Locate the cell with the specified text and output its [x, y] center coordinate. 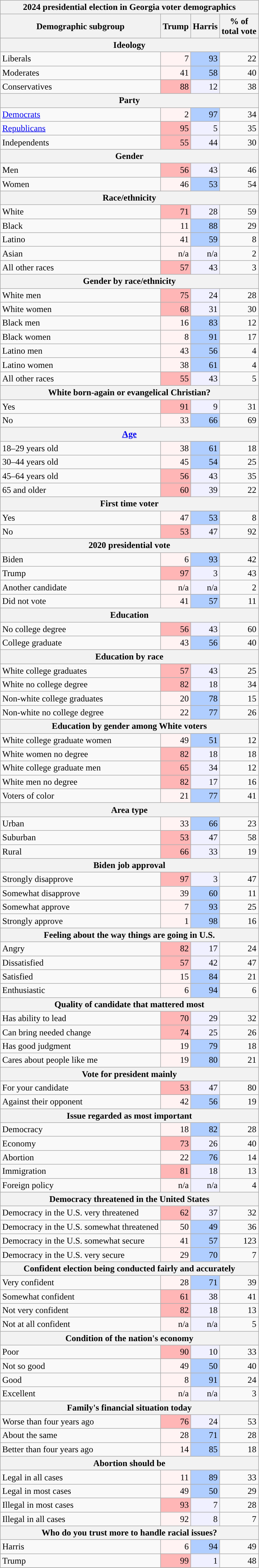
Abortion should be [129, 1463]
Somewhat approve [81, 907]
2024 presidential election in Georgia voter demographics [129, 7]
White college graduate men [81, 768]
Enthusiastic [81, 990]
Legal in all cases [81, 1477]
Ideology [129, 45]
30–44 years old [81, 462]
Illegal in all cases [81, 1519]
Men [81, 170]
Black women [81, 337]
Non-white college graduates [81, 699]
Good [81, 1380]
85 [205, 1449]
45–64 years old [81, 476]
69 [239, 420]
Latino [81, 240]
Against their opponent [81, 1102]
White women [81, 309]
Biden [81, 559]
White men no degree [81, 782]
74 [176, 1032]
Issue regarded as most important [129, 1116]
81 [176, 1171]
First time voter [129, 504]
College graduate [81, 643]
Somewhat disapprove [81, 893]
45 [176, 462]
78 [205, 699]
Democracy in the U.S. somewhat threatened [81, 1227]
Democracy threatened in the United States [129, 1199]
Somewhat confident [81, 1297]
Strongly disapprove [81, 879]
Family's financial situation today [129, 1408]
Abortion [81, 1157]
83 [205, 323]
White [81, 212]
About the same [81, 1435]
75 [176, 295]
Moderates [81, 73]
White born-again or evangelical Christian? [129, 392]
18–29 years old [81, 448]
9 [205, 407]
10 [205, 1352]
Black [81, 226]
Cares about people like me [81, 1060]
White college graduate women [81, 740]
79 [205, 1046]
Liberals [81, 59]
Confident election being conducted fairly and accurately [129, 1268]
65 [176, 768]
Latino women [81, 365]
Quality of candidate that mattered most [129, 1004]
Immigration [81, 1171]
Area type [129, 810]
Foreign policy [81, 1185]
Non-white no college degree [81, 712]
Voters of color [81, 796]
Poor [81, 1352]
Biden job approval [129, 865]
Democracy in the U.S. somewhat secure [81, 1241]
Party [129, 100]
23 [239, 823]
37 [205, 1213]
For your candidate [81, 1088]
Asian [81, 254]
White women no degree [81, 754]
98 [205, 921]
Angry [81, 949]
Can bring needed change [81, 1032]
51 [205, 740]
Not so good [81, 1366]
Did not vote [81, 601]
Another candidate [81, 587]
Democracy in the U.S. very secure [81, 1255]
Strongly approve [81, 921]
123 [239, 1241]
Urban [81, 823]
Independents [81, 142]
Vote for president mainly [129, 1074]
% oftotal vote [239, 26]
Gender by race/ethnicity [129, 281]
Very confident [81, 1282]
Who do you trust more to handle racial issues? [129, 1533]
Condition of the nation's economy [129, 1338]
White college graduates [81, 671]
Democracy in the U.S. very threatened [81, 1213]
Feeling about the way things are going in U.S. [129, 935]
99 [176, 1561]
95 [176, 128]
Has ability to lead [81, 1018]
68 [176, 309]
Illegal in most cases [81, 1505]
Women [81, 184]
No college degree [81, 629]
Legal in most cases [81, 1491]
Gender [129, 156]
Republicans [81, 128]
73 [176, 1143]
Worse than four years ago [81, 1422]
Suburban [81, 837]
Latino men [81, 351]
Conservatives [81, 87]
Economy [81, 1143]
84 [205, 977]
2020 presidential vote [129, 545]
Demographic subgroup [81, 26]
Education by gender among White voters [129, 726]
Democracy [81, 1130]
Race/ethnicity [129, 198]
Democrats [81, 114]
Age [129, 434]
White no college degree [81, 685]
Better than four years ago [81, 1449]
36 [239, 1227]
Education [129, 615]
Black men [81, 323]
Excellent [81, 1394]
20 [176, 699]
Not at all confident [81, 1324]
44 [205, 142]
Not very confident [81, 1310]
89 [205, 1477]
62 [176, 1213]
65 and older [81, 490]
Education by race [129, 657]
90 [176, 1352]
Has good judgment [81, 1046]
Satisfied [81, 977]
48 [239, 1561]
White men [81, 295]
Rural [81, 852]
Dissatisfied [81, 963]
